Determine the [X, Y] coordinate at the center of the cell enclosing the given text.  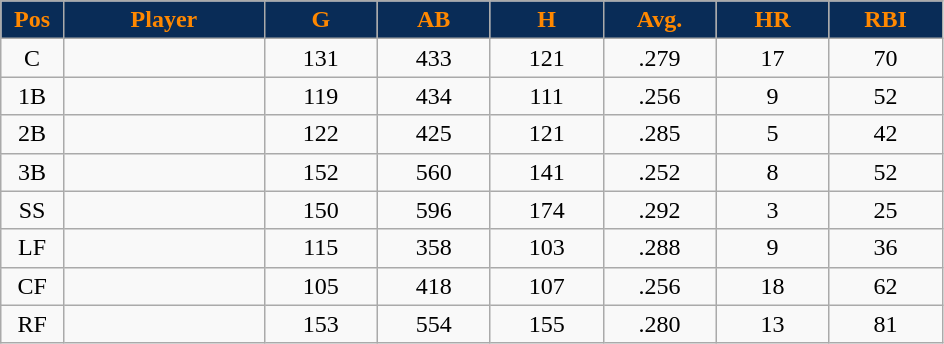
3 [772, 210]
Pos [32, 20]
153 [320, 324]
174 [546, 210]
1B [32, 96]
150 [320, 210]
13 [772, 324]
17 [772, 58]
8 [772, 172]
CF [32, 286]
.285 [660, 134]
.292 [660, 210]
.279 [660, 58]
433 [434, 58]
358 [434, 248]
131 [320, 58]
596 [434, 210]
119 [320, 96]
122 [320, 134]
107 [546, 286]
560 [434, 172]
G [320, 20]
2B [32, 134]
.288 [660, 248]
Avg. [660, 20]
418 [434, 286]
36 [886, 248]
25 [886, 210]
434 [434, 96]
5 [772, 134]
152 [320, 172]
Player [164, 20]
70 [886, 58]
SS [32, 210]
RF [32, 324]
18 [772, 286]
.252 [660, 172]
62 [886, 286]
103 [546, 248]
3B [32, 172]
425 [434, 134]
H [546, 20]
42 [886, 134]
RBI [886, 20]
81 [886, 324]
C [32, 58]
.280 [660, 324]
LF [32, 248]
105 [320, 286]
155 [546, 324]
554 [434, 324]
141 [546, 172]
115 [320, 248]
AB [434, 20]
HR [772, 20]
111 [546, 96]
